Capture the cell that displays the provided text and extract its (x, y) central coordinate. 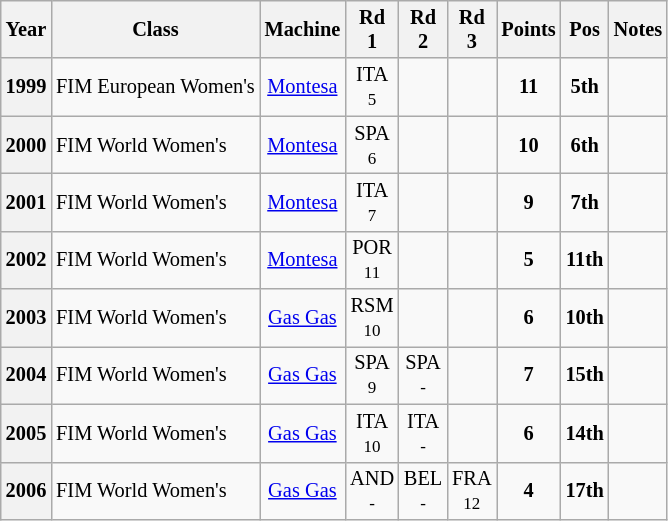
Notes (638, 29)
5 (528, 260)
11 (528, 87)
2006 (26, 491)
2005 (26, 433)
Points (528, 29)
Class (155, 29)
14th (585, 433)
FIM European Women's (155, 87)
2002 (26, 260)
15th (585, 375)
ITA- (423, 433)
2004 (26, 375)
ITA7 (372, 202)
SPA9 (372, 375)
10 (528, 145)
4 (528, 491)
6th (585, 145)
10th (585, 318)
Pos (585, 29)
Rd1 (372, 29)
9 (528, 202)
SPA6 (372, 145)
7 (528, 375)
2003 (26, 318)
2000 (26, 145)
11th (585, 260)
Machine (303, 29)
Rd3 (472, 29)
AND- (372, 491)
1999 (26, 87)
SPA- (423, 375)
ITA5 (372, 87)
2001 (26, 202)
7th (585, 202)
5th (585, 87)
FRA12 (472, 491)
POR11 (372, 260)
Year (26, 29)
Rd2 (423, 29)
ITA10 (372, 433)
BEL- (423, 491)
RSM10 (372, 318)
17th (585, 491)
